Output the [X, Y] coordinate of the center of the cell containing the given text.  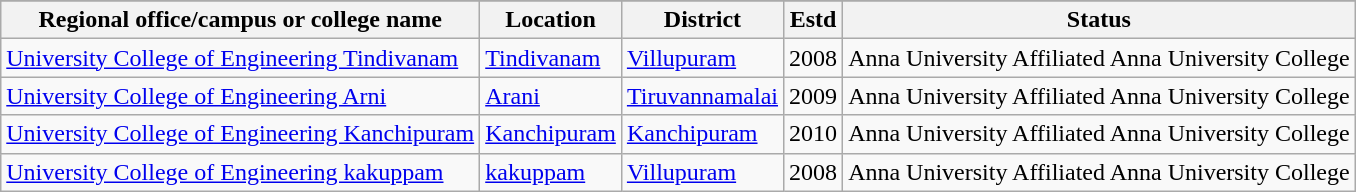
Status [1100, 20]
Regional office/campus or college name [240, 20]
Estd [814, 20]
University College of Engineering kakuppam [240, 172]
Tiruvannamalai [702, 96]
University College of Engineering Arni [240, 96]
University College of Engineering Tindivanam [240, 58]
District [702, 20]
Tindivanam [551, 58]
Arani [551, 96]
University College of Engineering Kanchipuram [240, 134]
2010 [814, 134]
Location [551, 20]
kakuppam [551, 172]
2009 [814, 96]
